Output the (x, y) coordinate of the center of the cell containing the given text.  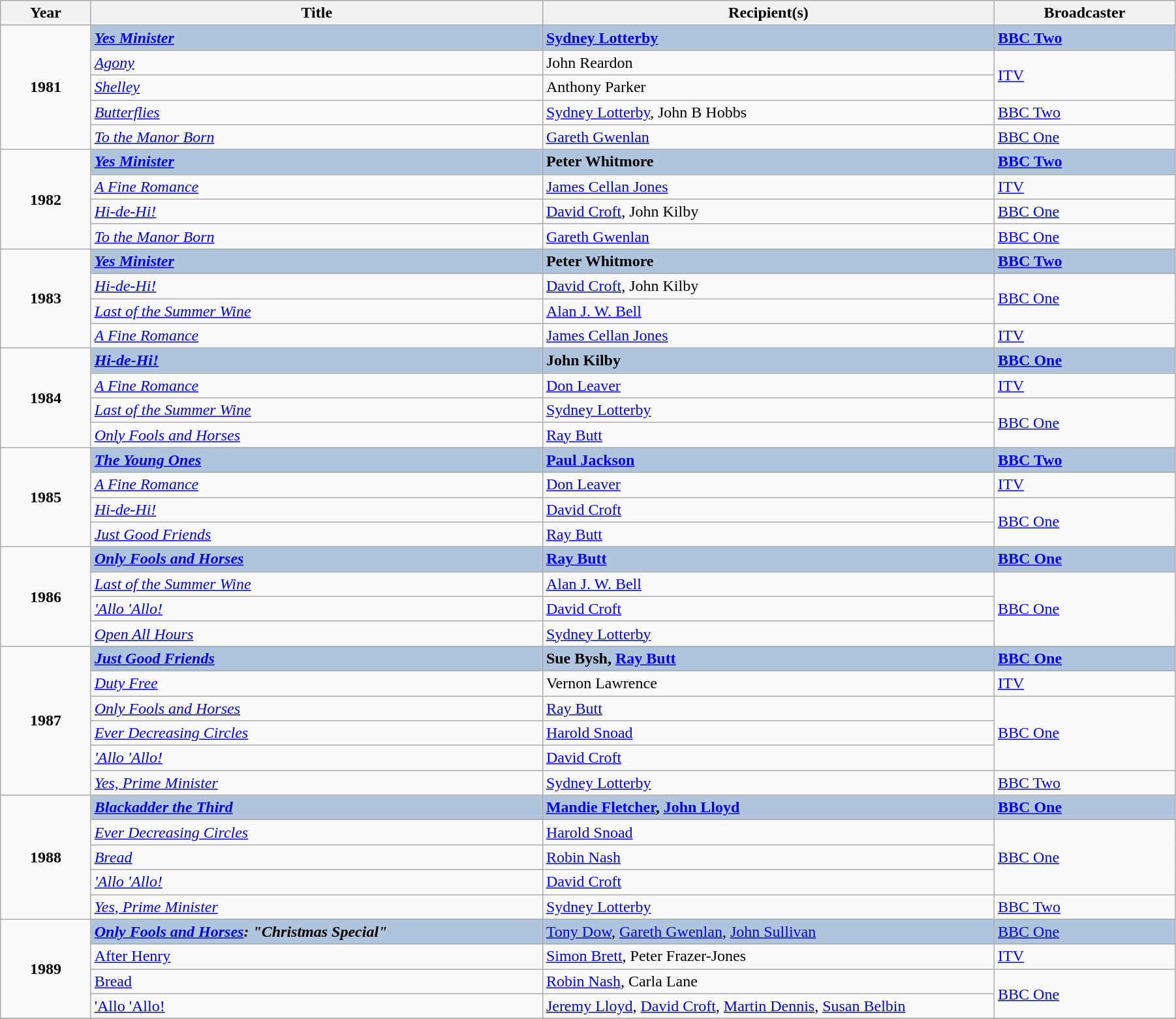
1982 (46, 199)
Title (317, 13)
Year (46, 13)
1988 (46, 857)
Sue Bysh, Ray Butt (768, 658)
Blackadder the Third (317, 808)
1986 (46, 596)
Open All Hours (317, 633)
Paul Jackson (768, 460)
Simon Brett, Peter Frazer-Jones (768, 956)
Tony Dow, Gareth Gwenlan, John Sullivan (768, 932)
Mandie Fletcher, John Lloyd (768, 808)
Agony (317, 63)
The Young Ones (317, 460)
John Kilby (768, 361)
Robin Nash (768, 857)
After Henry (317, 956)
Recipient(s) (768, 13)
Duty Free (317, 683)
Broadcaster (1085, 13)
Shelley (317, 87)
Anthony Parker (768, 87)
1985 (46, 497)
1984 (46, 398)
Butterflies (317, 112)
Sydney Lotterby, John B Hobbs (768, 112)
Only Fools and Horses: "Christmas Special" (317, 932)
1987 (46, 720)
1981 (46, 87)
1989 (46, 969)
Jeremy Lloyd, David Croft, Martin Dennis, Susan Belbin (768, 1006)
Robin Nash, Carla Lane (768, 981)
John Reardon (768, 63)
Vernon Lawrence (768, 683)
1983 (46, 298)
